Identify which cell holds the provided text, then report its [X, Y] central coordinate. 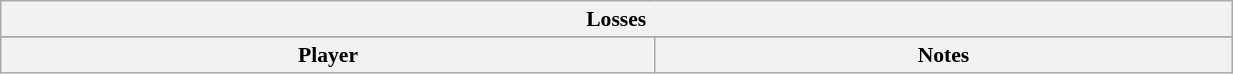
Losses [616, 19]
Player [328, 55]
Notes [943, 55]
